Identify which cell holds the provided text, then report its [x, y] central coordinate. 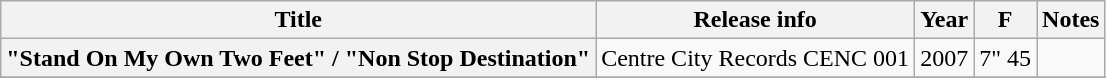
Year [944, 20]
7" 45 [1006, 58]
Release info [756, 20]
Centre City Records CENC 001 [756, 58]
Title [298, 20]
F [1006, 20]
"Stand On My Own Two Feet" / "Non Stop Destination" [298, 58]
Notes [1071, 20]
2007 [944, 58]
